Return the (X, Y) coordinate for the center point of the cell that contains the specified text.  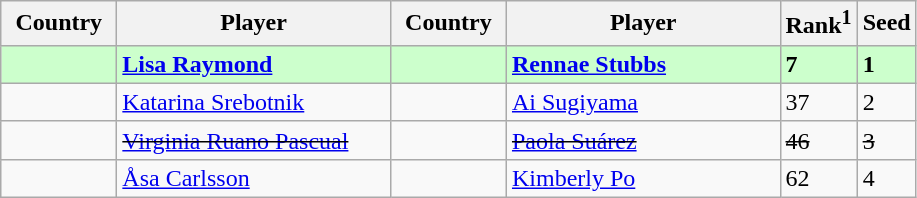
Rennae Stubbs (643, 64)
2 (886, 102)
46 (818, 140)
Seed (886, 24)
3 (886, 140)
7 (818, 64)
Rank1 (818, 24)
Virginia Ruano Pascual (254, 140)
Åsa Carlsson (254, 178)
62 (818, 178)
Lisa Raymond (254, 64)
37 (818, 102)
Paola Suárez (643, 140)
Ai Sugiyama (643, 102)
Kimberly Po (643, 178)
4 (886, 178)
Katarina Srebotnik (254, 102)
1 (886, 64)
